For the text-containing cell, return its midpoint in [X, Y] coordinate format. 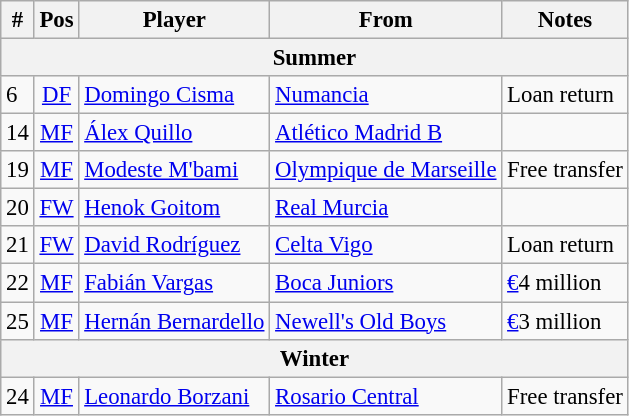
20 [18, 208]
David Rodríguez [174, 245]
Numancia [386, 95]
Hernán Bernardello [174, 321]
19 [18, 170]
22 [18, 283]
# [18, 20]
From [386, 20]
Player [174, 20]
Rosario Central [386, 396]
Real Murcia [386, 208]
Winter [314, 358]
25 [18, 321]
DF [56, 95]
14 [18, 133]
21 [18, 245]
Modeste M'bami [174, 170]
€4 million [565, 283]
Fabián Vargas [174, 283]
6 [18, 95]
Atlético Madrid B [386, 133]
Álex Quillo [174, 133]
Domingo Cisma [174, 95]
Celta Vigo [386, 245]
Summer [314, 58]
€3 million [565, 321]
Henok Goitom [174, 208]
Leonardo Borzani [174, 396]
24 [18, 396]
Pos [56, 20]
Newell's Old Boys [386, 321]
Boca Juniors [386, 283]
Notes [565, 20]
Olympique de Marseille [386, 170]
